Return the [X, Y] coordinate for the center point of the cell that contains the specified text.  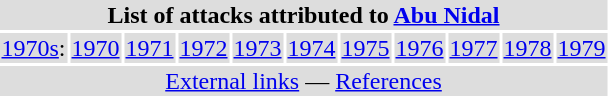
External links — References [304, 81]
1975 [366, 48]
1970 [96, 48]
1971 [150, 48]
1974 [312, 48]
1972 [204, 48]
1978 [528, 48]
List of attacks attributed to Abu Nidal [304, 15]
1979 [582, 48]
1970s: [34, 48]
1973 [258, 48]
1976 [420, 48]
1977 [474, 48]
